Return the [X, Y] coordinate for the center point of the cell that contains the specified text.  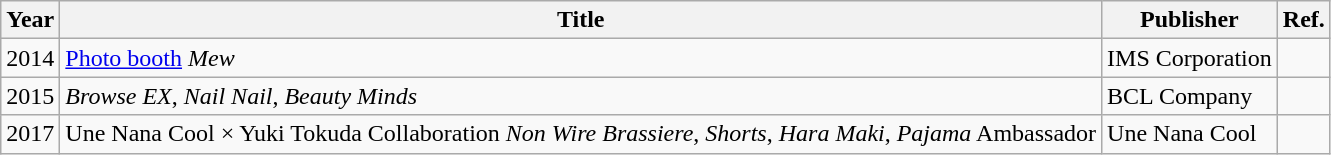
Ref. [1304, 20]
Browse EX, Nail Nail, Beauty Minds [581, 96]
Photo booth Mew [581, 58]
Title [581, 20]
Publisher [1190, 20]
BCL Company [1190, 96]
IMS Corporation [1190, 58]
2017 [30, 134]
Une Nana Cool [1190, 134]
Year [30, 20]
2015 [30, 96]
Une Nana Cool × Yuki Tokuda Collaboration Non Wire Brassiere, Shorts, Hara Maki, Pajama Ambassador [581, 134]
2014 [30, 58]
